Identify which cell holds the provided text, then report its (X, Y) central coordinate. 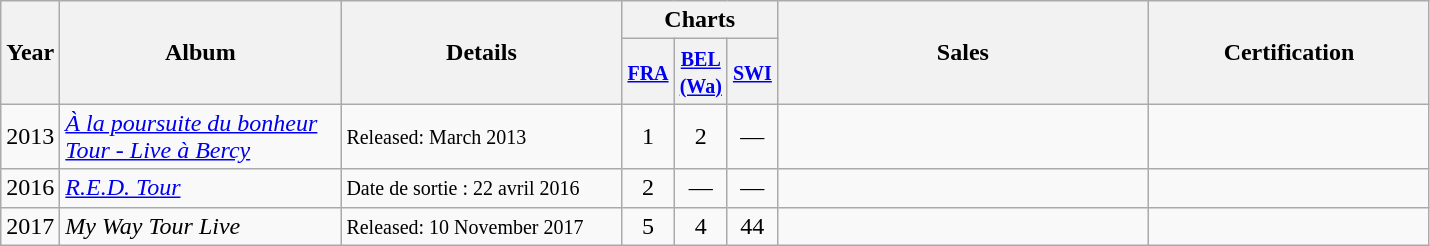
R.E.D. Tour (200, 188)
2013 (30, 136)
44 (752, 226)
Charts (700, 20)
Released: 10 November 2017 (482, 226)
Sales (962, 52)
Details (482, 52)
My Way Tour Live (200, 226)
Date de sortie : 22 avril 2016 (482, 188)
5 (648, 226)
SWI (752, 72)
Released: March 2013 (482, 136)
À la poursuite du bonheur Tour - Live à Bercy (200, 136)
Year (30, 52)
4 (700, 226)
Album (200, 52)
2016 (30, 188)
1 (648, 136)
Certification (1288, 52)
BEL(Wa) (700, 72)
2017 (30, 226)
FRA (648, 72)
